For the text-containing cell, return its midpoint in (X, Y) coordinate format. 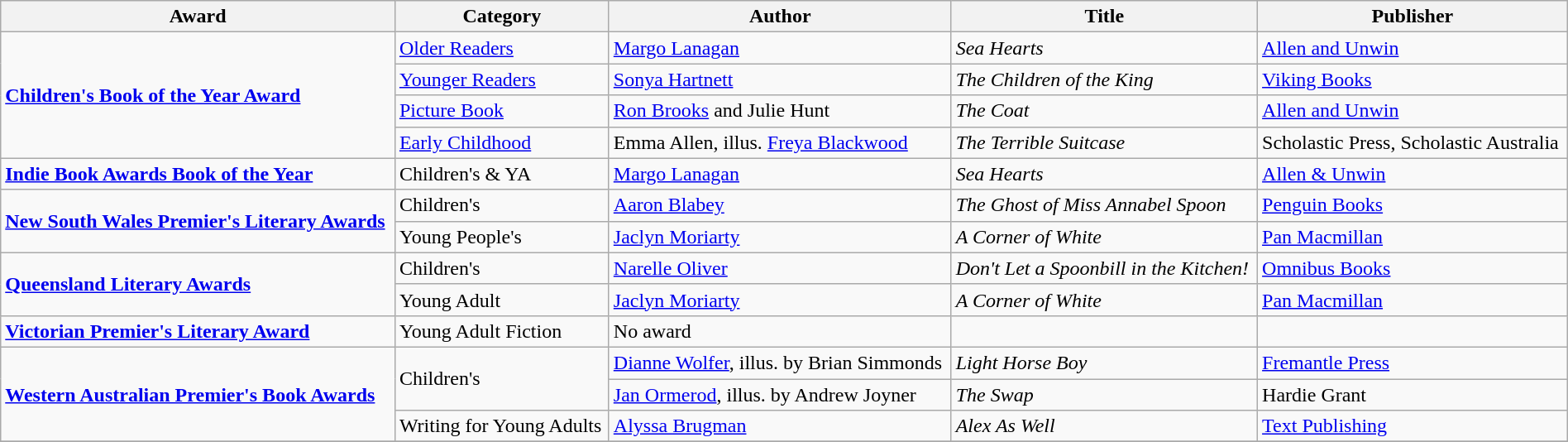
Don't Let a Spoonbill in the Kitchen! (1104, 268)
Aaron Blabey (780, 205)
Light Horse Boy (1104, 363)
Allen & Unwin (1413, 174)
Indie Book Awards Book of the Year (198, 174)
Publisher (1413, 17)
Young Adult Fiction (501, 331)
Younger Readers (501, 79)
Writing for Young Adults (501, 426)
Sonya Hartnett (780, 79)
Title (1104, 17)
Award (198, 17)
Fremantle Press (1413, 363)
New South Wales Premier's Literary Awards (198, 221)
Young People's (501, 237)
Penguin Books (1413, 205)
Text Publishing (1413, 426)
Hardie Grant (1413, 395)
Alyssa Brugman (780, 426)
The Ghost of Miss Annabel Spoon (1104, 205)
The Children of the King (1104, 79)
Jan Ormerod, illus. by Andrew Joyner (780, 395)
Ron Brooks and Julie Hunt (780, 111)
Dianne Wolfer, illus. by Brian Simmonds (780, 363)
Alex As Well (1104, 426)
Emma Allen, illus. Freya Blackwood (780, 142)
Early Childhood (501, 142)
Older Readers (501, 48)
Western Australian Premier's Book Awards (198, 394)
The Swap (1104, 395)
Narelle Oliver (780, 268)
Children's Book of the Year Award (198, 95)
No award (780, 331)
The Terrible Suitcase (1104, 142)
Picture Book (501, 111)
Viking Books (1413, 79)
Queensland Literary Awards (198, 284)
Young Adult (501, 300)
Scholastic Press, Scholastic Australia (1413, 142)
Author (780, 17)
The Coat (1104, 111)
Victorian Premier's Literary Award (198, 331)
Children's & YA (501, 174)
Category (501, 17)
Omnibus Books (1413, 268)
